From the cell containing the given text, extract its center point as [X, Y] coordinate. 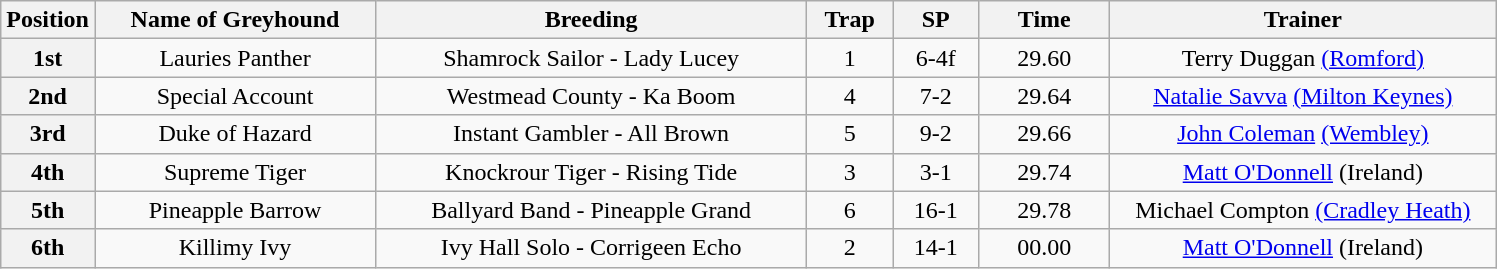
Supreme Tiger [234, 172]
Breeding [592, 20]
2nd [48, 96]
1 [850, 58]
1st [48, 58]
4th [48, 172]
Position [48, 20]
Trainer [1303, 20]
Michael Compton (Cradley Heath) [1303, 210]
Ivy Hall Solo - Corrigeen Echo [592, 248]
3rd [48, 134]
6-4f [936, 58]
00.00 [1044, 248]
4 [850, 96]
29.66 [1044, 134]
6 [850, 210]
John Coleman (Wembley) [1303, 134]
16-1 [936, 210]
3-1 [936, 172]
29.74 [1044, 172]
Name of Greyhound [234, 20]
14-1 [936, 248]
Shamrock Sailor - Lady Lucey [592, 58]
9-2 [936, 134]
2 [850, 248]
SP [936, 20]
29.64 [1044, 96]
Knockrour Tiger - Rising Tide [592, 172]
5 [850, 134]
Instant Gambler - All Brown [592, 134]
Pineapple Barrow [234, 210]
Duke of Hazard [234, 134]
Ballyard Band - Pineapple Grand [592, 210]
Lauries Panther [234, 58]
Time [1044, 20]
Killimy Ivy [234, 248]
Westmead County - Ka Boom [592, 96]
Trap [850, 20]
6th [48, 248]
Terry Duggan (Romford) [1303, 58]
Special Account [234, 96]
29.78 [1044, 210]
29.60 [1044, 58]
Natalie Savva (Milton Keynes) [1303, 96]
7-2 [936, 96]
5th [48, 210]
3 [850, 172]
